Locate the cell with the specified text and output its (x, y) center coordinate. 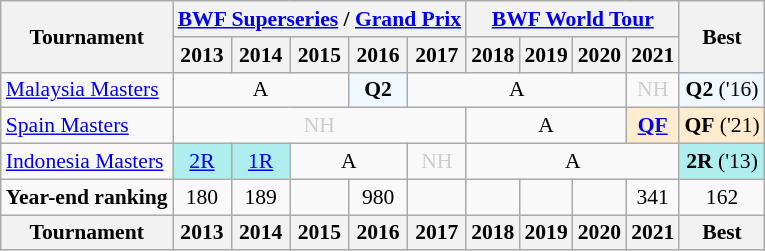
Spain Masters (87, 126)
1R (260, 162)
189 (260, 197)
2R (202, 162)
2R ('13) (722, 162)
341 (652, 197)
162 (722, 197)
Malaysia Masters (87, 90)
BWF Superseries / Grand Prix (320, 19)
QF (652, 126)
Q2 (378, 90)
980 (378, 197)
180 (202, 197)
Q2 ('16) (722, 90)
QF ('21) (722, 126)
Indonesia Masters (87, 162)
Year-end ranking (87, 197)
BWF World Tour (572, 19)
